From the cell containing the given text, extract its center point as [x, y] coordinate. 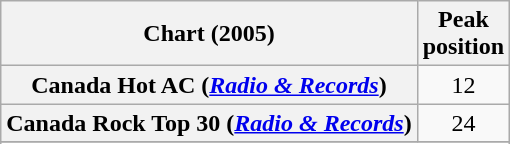
Peakposition [463, 34]
12 [463, 85]
Canada Rock Top 30 (Radio & Records) [209, 123]
Canada Hot AC (Radio & Records) [209, 85]
Chart (2005) [209, 34]
24 [463, 123]
